Locate the cell with the specified text and output its (x, y) center coordinate. 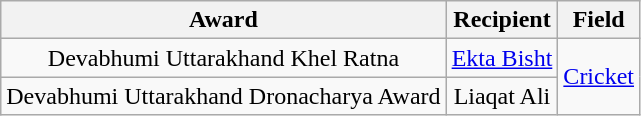
Devabhumi Uttarakhand Dronacharya Award (224, 96)
Award (224, 20)
Liaqat Ali (502, 96)
Field (599, 20)
Recipient (502, 20)
Devabhumi Uttarakhand Khel Ratna (224, 58)
Cricket (599, 77)
Ekta Bisht (502, 58)
